Return the (x, y) coordinate for the center point of the cell that contains the specified text.  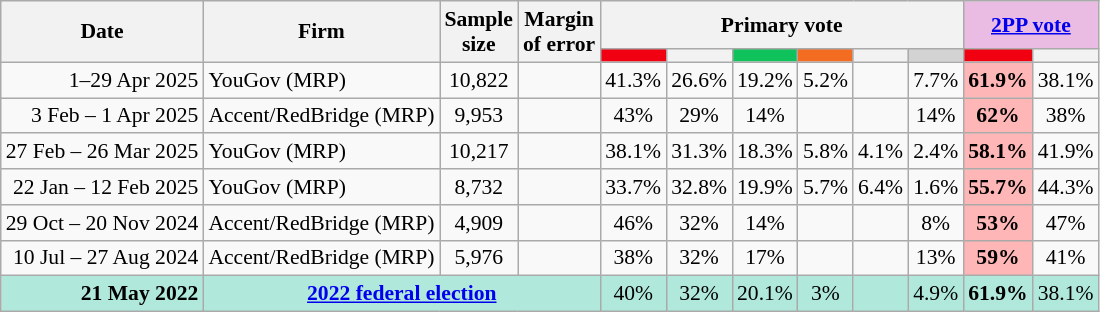
33.7% (633, 187)
53% (998, 223)
10,217 (479, 152)
5.7% (826, 187)
6.4% (880, 187)
31.3% (699, 152)
2.4% (936, 152)
29 Oct – 20 Nov 2024 (102, 223)
40% (633, 294)
7.7% (936, 80)
22 Jan – 12 Feb 2025 (102, 187)
59% (998, 258)
5.8% (826, 152)
17% (765, 258)
2PP vote (1030, 25)
41% (1066, 258)
47% (1066, 223)
27 Feb – 26 Mar 2025 (102, 152)
19.2% (765, 80)
18.3% (765, 152)
3% (826, 294)
62% (998, 116)
58.1% (998, 152)
Firm (321, 32)
Samplesize (479, 32)
1–29 Apr 2025 (102, 80)
20.1% (765, 294)
29% (699, 116)
4,909 (479, 223)
41.9% (1066, 152)
2022 federal election (402, 294)
4.1% (880, 152)
44.3% (1066, 187)
8,732 (479, 187)
Date (102, 32)
1.6% (936, 187)
41.3% (633, 80)
55.7% (998, 187)
26.6% (699, 80)
3 Feb – 1 Apr 2025 (102, 116)
9,953 (479, 116)
19.9% (765, 187)
10,822 (479, 80)
13% (936, 258)
10 Jul – 27 Aug 2024 (102, 258)
8% (936, 223)
5,976 (479, 258)
4.9% (936, 294)
46% (633, 223)
21 May 2022 (102, 294)
5.2% (826, 80)
Marginof error (559, 32)
Primary vote (782, 25)
32.8% (699, 187)
43% (633, 116)
